Identify which cell holds the provided text, then report its (x, y) central coordinate. 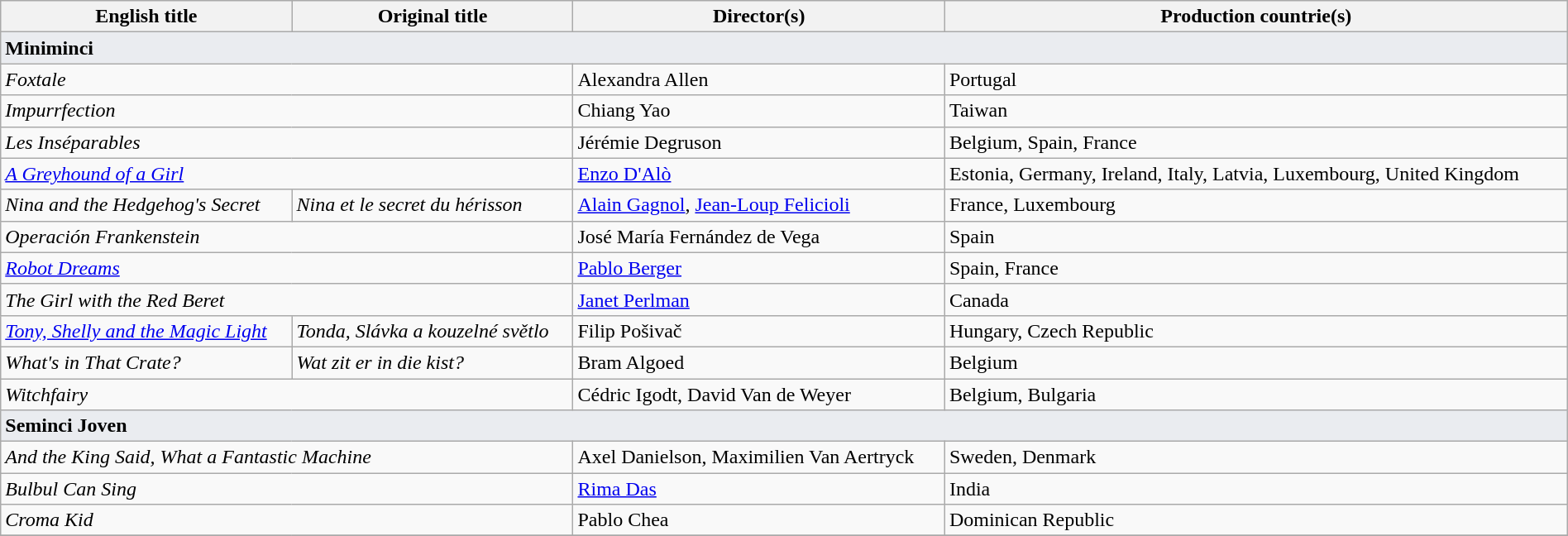
Dominican Republic (1255, 520)
Spain, France (1255, 268)
Belgium, Bulgaria (1255, 395)
Janet Perlman (759, 299)
Tony, Shelly and the Magic Light (146, 331)
Alexandra Allen (759, 79)
India (1255, 489)
Foxtale (287, 79)
Belgium (1255, 362)
Production countrie(s) (1255, 17)
Portugal (1255, 79)
English title (146, 17)
The Girl with the Red Beret (287, 299)
Wat zit er in die kist? (433, 362)
Spain (1255, 237)
And the King Said, What a Fantastic Machine (287, 457)
Jérémie Degruson (759, 142)
Bram Algoed (759, 362)
Miniminci (784, 48)
Pablo Berger (759, 268)
Impurrfection (287, 111)
Pablo Chea (759, 520)
Axel Danielson, Maximilien Van Aertryck (759, 457)
Director(s) (759, 17)
Alain Gagnol, Jean-Loup Felicioli (759, 205)
Hungary, Czech Republic (1255, 331)
Sweden, Denmark (1255, 457)
France, Luxembourg (1255, 205)
José María Fernández de Vega (759, 237)
Original title (433, 17)
Cédric Igodt, David Van de Weyer (759, 395)
Operación Frankenstein (287, 237)
Nina et le secret du hérisson (433, 205)
Witchfairy (287, 395)
Nina and the Hedgehog's Secret (146, 205)
What's in That Crate? (146, 362)
Tonda, Slávka a kouzelné světlo (433, 331)
Belgium, Spain, France (1255, 142)
Robot Dreams (287, 268)
Filip Pošivač (759, 331)
Chiang Yao (759, 111)
Taiwan (1255, 111)
Croma Kid (287, 520)
Canada (1255, 299)
Bulbul Can Sing (287, 489)
Rima Das (759, 489)
Enzo D'Alò (759, 174)
Estonia, Germany, Ireland, Italy, Latvia, Luxembourg, United Kingdom (1255, 174)
A Greyhound of a Girl (287, 174)
Les Inséparables (287, 142)
Seminci Joven (784, 426)
